Return [X, Y] of the center of cell containing provided text 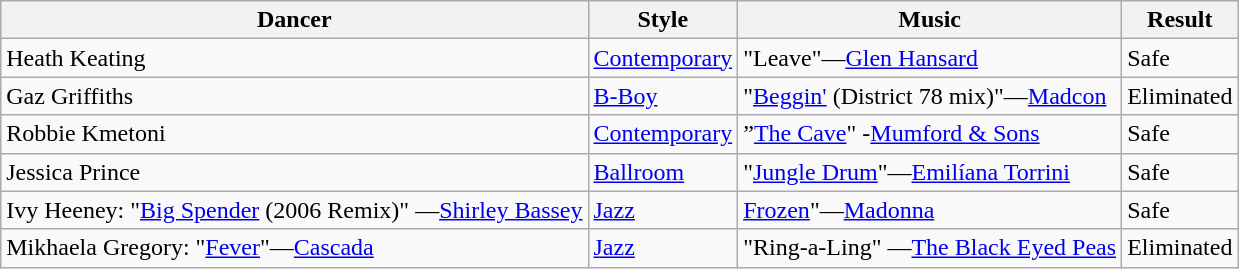
Ballroom [663, 172]
Robbie Kmetoni [294, 134]
”The Cave" -Mumford & Sons [930, 134]
Heath Keating [294, 58]
Result [1180, 20]
"Jungle Drum"—Emilíana Torrini [930, 172]
"Leave"—Glen Hansard [930, 58]
"Beggin' (District 78 mix)"—Madcon [930, 96]
Ivy Heeney: "Big Spender (2006 Remix)" —Shirley Bassey [294, 210]
Music [930, 20]
Gaz Griffiths [294, 96]
Jessica Prince [294, 172]
Dancer [294, 20]
Frozen"—Madonna [930, 210]
Mikhaela Gregory: "Fever"—Cascada [294, 248]
"Ring-a-Ling" —The Black Eyed Peas [930, 248]
B-Boy [663, 96]
Style [663, 20]
